From the cell containing the given text, extract its center point as [X, Y] coordinate. 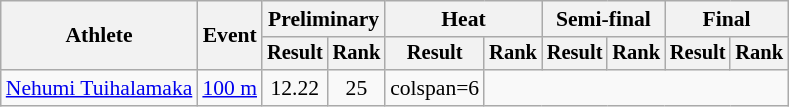
Event [230, 36]
100 m [230, 88]
Final [726, 19]
Nehumi Tuihalamaka [100, 88]
Semi-final [604, 19]
colspan=6 [434, 88]
Heat [464, 19]
Athlete [100, 36]
12.22 [295, 88]
25 [357, 88]
Preliminary [324, 19]
